Pinpoint the cell where the given text exists, returning its [X, Y] midpoint coordinate. 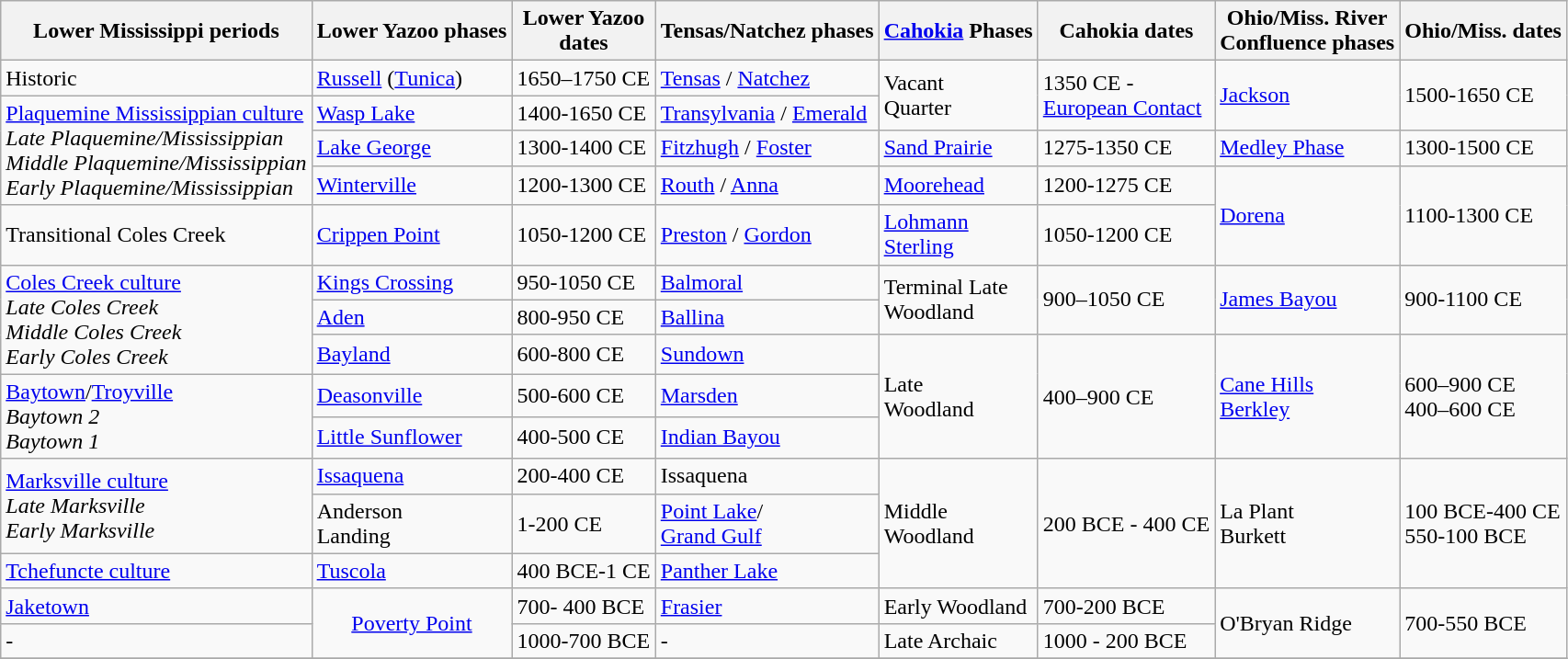
1000 - 200 BCE [1126, 641]
Wasp Lake [412, 113]
500-600 CE [584, 395]
Crippen Point [412, 235]
900-1100 CE [1483, 300]
700-550 BCE [1483, 623]
Winterville [412, 186]
Cane HillsBerkley [1307, 397]
800-950 CE [584, 317]
Ballina [767, 317]
1-200 CE [584, 524]
James Bayou [1307, 300]
1200-1275 CE [1126, 186]
Lower Mississippi periods [156, 31]
Marksville culture Late Marksville Early Marksville [156, 506]
Transitional Coles Creek [156, 235]
Lower Yazoodates [584, 31]
200-400 CE [584, 476]
Aden [412, 317]
Frasier [767, 606]
1400-1650 CE [584, 113]
Tuscola [412, 571]
Anderson Landing [412, 524]
Tchefuncte culture [156, 571]
100 BCE-400 CE550-100 BCE [1483, 524]
400 BCE-1 CE [584, 571]
1200-1300 CE [584, 186]
Lake George [412, 148]
1650–1750 CE [584, 78]
Moorehead [958, 186]
Sand Prairie [958, 148]
Tensas/Natchez phases [767, 31]
Early Woodland [958, 606]
1300-1500 CE [1483, 148]
Plaquemine Mississippian cultureLate Plaquemine/MississippianMiddle Plaquemine/MississippianEarly Plaquemine/Mississippian [156, 151]
700-200 BCE [1126, 606]
Coles Creek cultureLate Coles CreekMiddle Coles CreekEarly Coles Creek [156, 320]
La PlantBurkett [1307, 524]
Little Sunflower [412, 437]
Baytown/Troyville Baytown 2 Baytown 1 [156, 416]
Routh / Anna [767, 186]
Cahokia dates [1126, 31]
700- 400 BCE [584, 606]
Russell (Tunica) [412, 78]
Point Lake/Grand Gulf [767, 524]
MiddleWoodland [958, 524]
Sundown [767, 355]
200 BCE - 400 CE [1126, 524]
Cahokia Phases [958, 31]
Tensas / Natchez [767, 78]
1100-1300 CE [1483, 215]
950-1050 CE [584, 282]
Lohmann Sterling [958, 235]
Late Archaic [958, 641]
400–900 CE [1126, 397]
Dorena [1307, 215]
Medley Phase [1307, 148]
600–900 CE400–600 CE [1483, 397]
Indian Bayou [767, 437]
Kings Crossing [412, 282]
Poverty Point [412, 623]
Preston / Gordon [767, 235]
Jackson [1307, 96]
400-500 CE [584, 437]
Balmoral [767, 282]
Marsden [767, 395]
Panther Lake [767, 571]
1275-1350 CE [1126, 148]
Bayland [412, 355]
600-800 CE [584, 355]
1300-1400 CE [584, 148]
1350 CE -European Contact [1126, 96]
Ohio/Miss. River Confluence phases [1307, 31]
VacantQuarter [958, 96]
Lower Yazoo phases [412, 31]
Ohio/Miss. dates [1483, 31]
Fitzhugh / Foster [767, 148]
LateWoodland [958, 397]
Terminal LateWoodland [958, 300]
Deasonville [412, 395]
Jaketown [156, 606]
O'Bryan Ridge [1307, 623]
1000-700 BCE [584, 641]
1500-1650 CE [1483, 96]
900–1050 CE [1126, 300]
Transylvania / Emerald [767, 113]
Historic [156, 78]
